Identify which cell holds the provided text, then report its [X, Y] central coordinate. 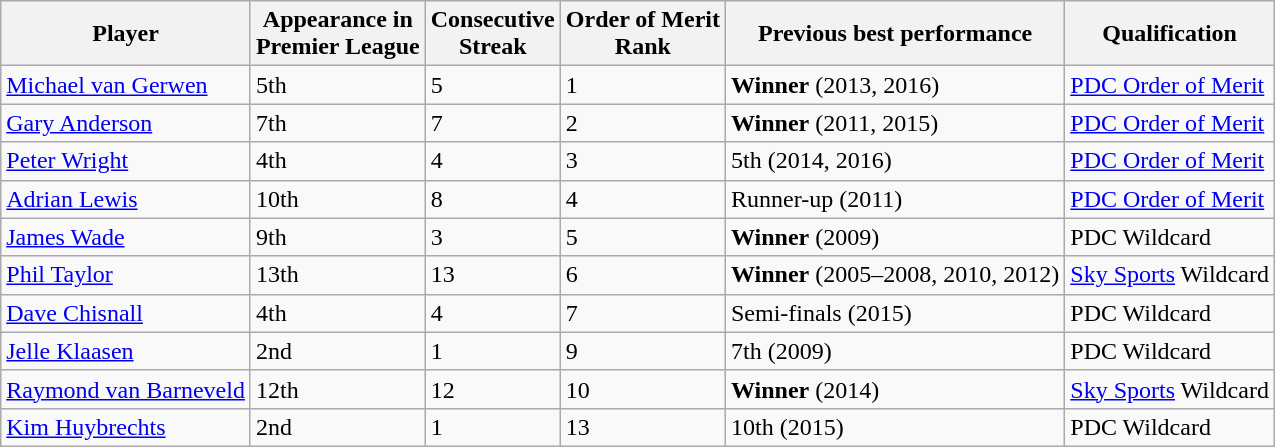
6 [642, 275]
Phil Taylor [126, 275]
Peter Wright [126, 161]
Jelle Klaasen [126, 351]
5th [338, 85]
Runner-up (2011) [894, 199]
Appearance inPremier League [338, 34]
Gary Anderson [126, 123]
Winner (2014) [894, 389]
10 [642, 389]
13th [338, 275]
2 [642, 123]
Dave Chisnall [126, 313]
9 [642, 351]
Winner (2009) [894, 237]
ConsecutiveStreak [492, 34]
Winner (2011, 2015) [894, 123]
7th [338, 123]
Previous best performance [894, 34]
10th [338, 199]
Michael van Gerwen [126, 85]
5th (2014, 2016) [894, 161]
7th (2009) [894, 351]
8 [492, 199]
James Wade [126, 237]
10th (2015) [894, 427]
Kim Huybrechts [126, 427]
Winner (2013, 2016) [894, 85]
Order of MeritRank [642, 34]
Qualification [1170, 34]
12th [338, 389]
Adrian Lewis [126, 199]
Semi-finals (2015) [894, 313]
Player [126, 34]
12 [492, 389]
Raymond van Barneveld [126, 389]
9th [338, 237]
Winner (2005–2008, 2010, 2012) [894, 275]
